Locate the cell with the specified text and output its [x, y] center coordinate. 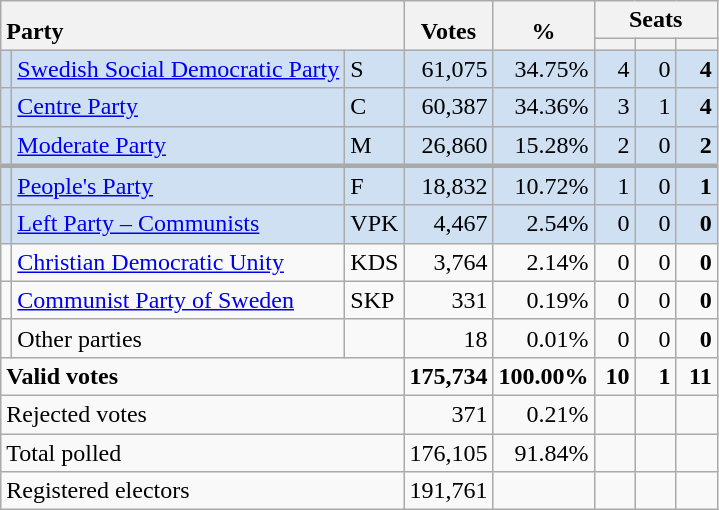
Registered electors [202, 491]
Party [202, 26]
SKP [374, 300]
60,387 [448, 107]
175,734 [448, 376]
% [544, 26]
2.54% [544, 224]
Other parties [178, 338]
KDS [374, 262]
C [374, 107]
Total polled [202, 453]
91.84% [544, 453]
Valid votes [202, 376]
18 [448, 338]
15.28% [544, 146]
18,832 [448, 186]
34.36% [544, 107]
2.14% [544, 262]
11 [696, 376]
Christian Democratic Unity [178, 262]
VPK [374, 224]
Left Party – Communists [178, 224]
Swedish Social Democratic Party [178, 69]
Centre Party [178, 107]
People's Party [178, 186]
S [374, 69]
M [374, 146]
61,075 [448, 69]
Seats [656, 20]
3,764 [448, 262]
371 [448, 414]
10.72% [544, 186]
Communist Party of Sweden [178, 300]
0.19% [544, 300]
26,860 [448, 146]
3 [614, 107]
Rejected votes [202, 414]
Moderate Party [178, 146]
331 [448, 300]
10 [614, 376]
100.00% [544, 376]
191,761 [448, 491]
176,105 [448, 453]
F [374, 186]
Votes [448, 26]
4,467 [448, 224]
34.75% [544, 69]
0.01% [544, 338]
0.21% [544, 414]
